Return (X, Y) of the center of cell containing provided text 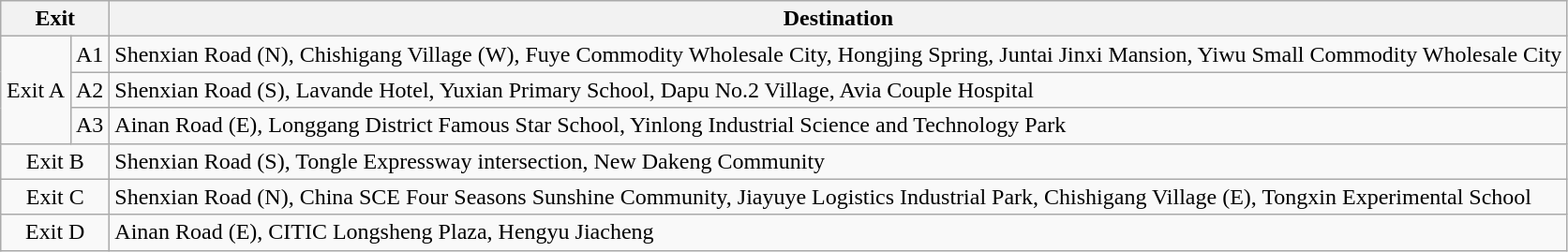
Shenxian Road (S), Tongle Expressway intersection, New Dakeng Community (838, 161)
A3 (90, 126)
Exit C (55, 197)
Ainan Road (E), CITIC Longsheng Plaza, Hengyu Jiacheng (838, 232)
Exit D (55, 232)
Destination (838, 19)
A1 (90, 54)
Exit A (36, 90)
Exit B (55, 161)
Exit (55, 19)
Ainan Road (E), Longgang District Famous Star School, Yinlong Industrial Science and Technology Park (838, 126)
Shenxian Road (S), Lavande Hotel, Yuxian Primary School, Dapu No.2 Village, Avia Couple Hospital (838, 90)
A2 (90, 90)
Shenxian Road (N), Chishigang Village (W), Fuye Commodity Wholesale City, Hongjing Spring, Juntai Jinxi Mansion, Yiwu Small Commodity Wholesale City (838, 54)
Shenxian Road (N), China SCE Four Seasons Sunshine Community, Jiayuye Logistics Industrial Park, Chishigang Village (E), Tongxin Experimental School (838, 197)
